From the cell containing the given text, extract its center point as [X, Y] coordinate. 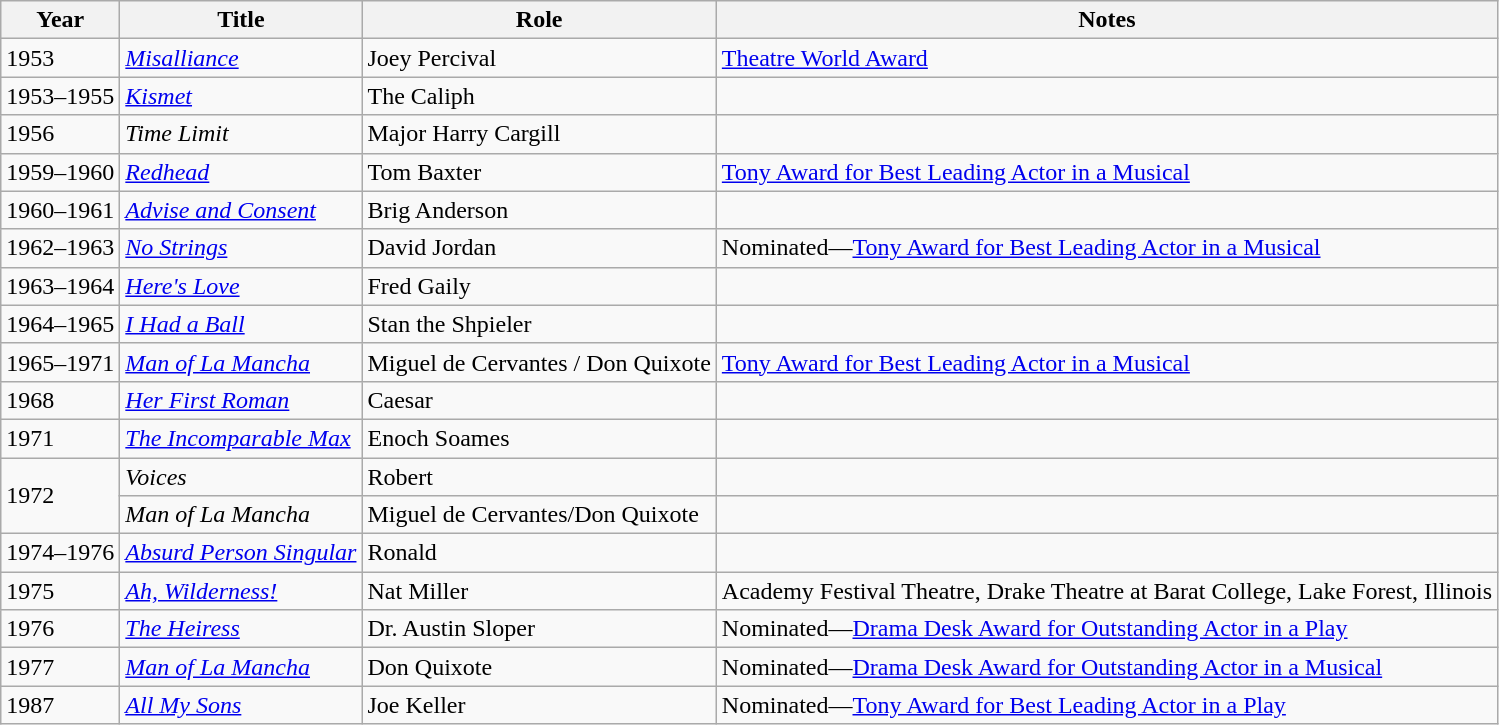
1977 [60, 667]
Title [241, 20]
Tom Baxter [539, 172]
1964–1965 [60, 324]
Ah, Wilderness! [241, 591]
1953 [60, 58]
1963–1964 [60, 286]
Misalliance [241, 58]
Major Harry Cargill [539, 134]
Here's Love [241, 286]
Stan the Shpieler [539, 324]
1971 [60, 438]
David Jordan [539, 248]
1968 [60, 400]
Joey Percival [539, 58]
1974–1976 [60, 553]
1972 [60, 496]
1959–1960 [60, 172]
Time Limit [241, 134]
Nominated—Tony Award for Best Leading Actor in a Musical [1106, 248]
Advise and Consent [241, 210]
Nominated—Drama Desk Award for Outstanding Actor in a Play [1106, 629]
1962–1963 [60, 248]
1956 [60, 134]
Voices [241, 477]
Joe Keller [539, 705]
Enoch Soames [539, 438]
1976 [60, 629]
The Caliph [539, 96]
All My Sons [241, 705]
The Incomparable Max [241, 438]
Her First Roman [241, 400]
Brig Anderson [539, 210]
Absurd Person Singular [241, 553]
Redhead [241, 172]
Kismet [241, 96]
Miguel de Cervantes/Don Quixote [539, 515]
Role [539, 20]
Nominated—Tony Award for Best Leading Actor in a Play [1106, 705]
Robert [539, 477]
Nat Miller [539, 591]
Dr. Austin Sloper [539, 629]
The Heiress [241, 629]
Ronald [539, 553]
No Strings [241, 248]
1975 [60, 591]
Don Quixote [539, 667]
Miguel de Cervantes / Don Quixote [539, 362]
Year [60, 20]
Fred Gaily [539, 286]
1987 [60, 705]
Nominated—Drama Desk Award for Outstanding Actor in a Musical [1106, 667]
Academy Festival Theatre, Drake Theatre at Barat College, Lake Forest, Illinois [1106, 591]
1953–1955 [60, 96]
Caesar [539, 400]
I Had a Ball [241, 324]
1965–1971 [60, 362]
Notes [1106, 20]
Theatre World Award [1106, 58]
1960–1961 [60, 210]
